Pinpoint the cell where the given text exists, returning its [x, y] midpoint coordinate. 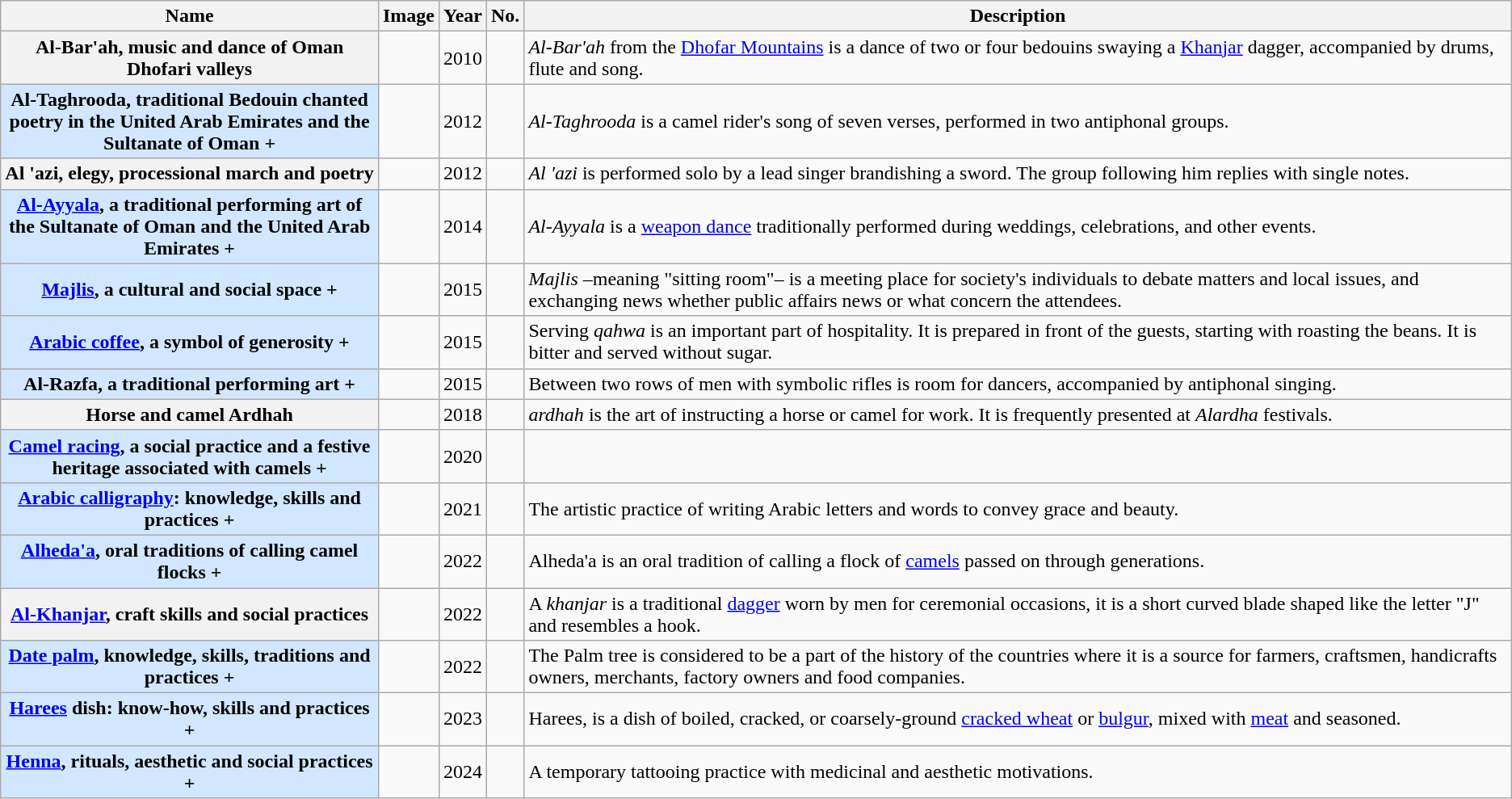
Al-Bar'ah from the Dhofar Mountains is a dance of two or four bedouins swaying a Khanjar dagger, accompanied by drums, flute and song. [1018, 58]
Henna, rituals, aesthetic and social practices + [190, 772]
Alheda'a, oral traditions of calling camel flocks + [190, 561]
Harees, is a dish of boiled, cracked, or coarsely-ground cracked wheat or bulgur, mixed with meat and seasoned. [1018, 719]
Horse and camel Ardhah [190, 414]
Al-Razfa, a traditional performing art + [190, 384]
No. [505, 16]
Date palm, knowledge, skills, traditions and practices + [190, 667]
Year [462, 16]
2023 [462, 719]
ardhah is the art of instructing a horse or camel for work. It is frequently presented at Alardha festivals. [1018, 414]
Al-Ayyala, a traditional performing art of the Sultanate of Oman and the United Arab Emirates + [190, 226]
Al 'azi, elegy, processional march and poetry [190, 174]
Image [409, 16]
Name [190, 16]
Camel racing, a social practice and a festive heritage associated with camels + [190, 456]
2024 [462, 772]
A temporary tattooing practice with medicinal and aesthetic motivations. [1018, 772]
2010 [462, 58]
2020 [462, 456]
The artistic practice of writing Arabic letters and words to convey grace and beauty. [1018, 509]
Al-Bar'ah, music and dance of Oman Dhofari valleys [190, 58]
Arabic coffee, a symbol of generosity + [190, 343]
Majlis, a cultural and social space + [190, 289]
Between two rows of men with symbolic rifles is room for dancers, accompanied by antiphonal singing. [1018, 384]
Arabic calligraphy: knowledge, skills and practices + [190, 509]
2021 [462, 509]
Alheda'a is an oral tradition of calling a flock of camels passed on through generations. [1018, 561]
Harees dish: know-how, skills and practices + [190, 719]
Al-Taghrooda, traditional Bedouin chanted poetry in the United Arab Emirates and the Sultanate of Oman + [190, 121]
A khanjar is a traditional dagger worn by men for ceremonial occasions, it is a short curved blade shaped like the letter "J" and resembles a hook. [1018, 614]
Al-Taghrooda is a camel rider's song of seven verses, performed in two antiphonal groups. [1018, 121]
2018 [462, 414]
Al-Khanjar, craft skills and social practices [190, 614]
2014 [462, 226]
Description [1018, 16]
Al-Ayyala is a weapon dance traditionally performed during weddings, celebrations, and other events. [1018, 226]
Al 'azi is performed solo by a lead singer brandishing a sword. The group following him replies with single notes. [1018, 174]
